Extract the [x, y] coordinate from the center of the cell holding the provided text.  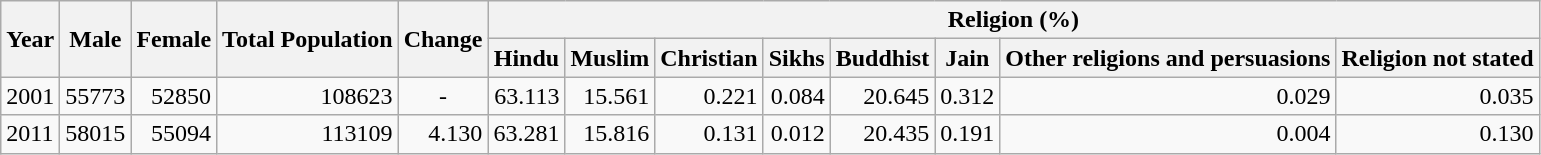
63.113 [526, 96]
Hindu [526, 58]
0.012 [796, 134]
Muslim [610, 58]
0.130 [1438, 134]
55773 [96, 96]
20.435 [882, 134]
Buddhist [882, 58]
108623 [308, 96]
0.004 [1168, 134]
- [443, 96]
58015 [96, 134]
2001 [30, 96]
15.561 [610, 96]
Sikhs [796, 58]
Change [443, 39]
20.645 [882, 96]
0.312 [968, 96]
0.029 [1168, 96]
Religion (%) [1014, 20]
Year [30, 39]
113109 [308, 134]
0.131 [709, 134]
Jain [968, 58]
55094 [174, 134]
Male [96, 39]
0.084 [796, 96]
4.130 [443, 134]
Other religions and persuasions [1168, 58]
63.281 [526, 134]
0.191 [968, 134]
Religion not stated [1438, 58]
15.816 [610, 134]
0.035 [1438, 96]
Christian [709, 58]
52850 [174, 96]
0.221 [709, 96]
2011 [30, 134]
Female [174, 39]
Total Population [308, 39]
